Scan for the cell matching the given text and deliver its (X, Y) coordinate at center. 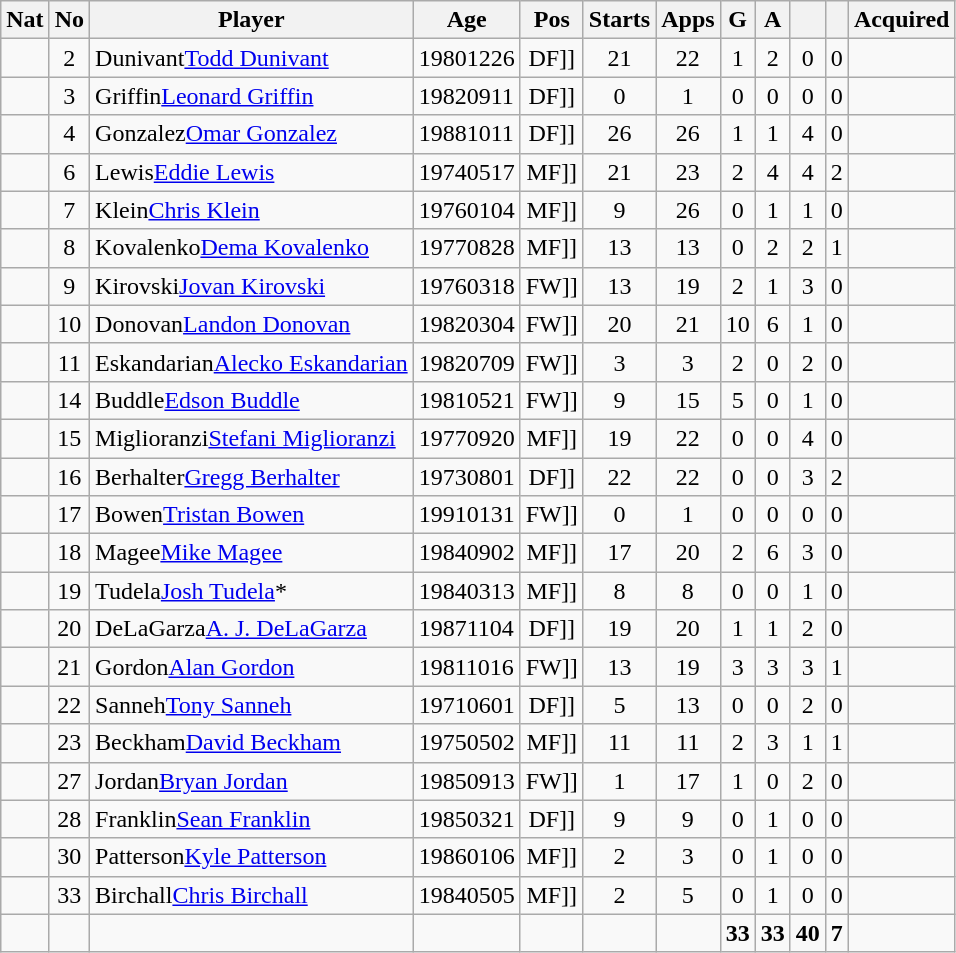
BowenTristan Bowen (252, 515)
14 (69, 400)
DeLaGarzaA. J. DeLaGarza (252, 629)
27 (69, 781)
No (69, 20)
A (772, 20)
BirchallChris Birchall (252, 895)
19850321 (466, 819)
18 (69, 553)
Player (252, 20)
KovalenkoDema Kovalenko (252, 248)
19850913 (466, 781)
Pos (552, 20)
19910131 (466, 515)
SannehTony Sanneh (252, 705)
Apps (688, 20)
19760318 (466, 286)
MageeMike Magee (252, 553)
19840505 (466, 895)
Nat (25, 20)
Starts (619, 20)
19770828 (466, 248)
DunivantTodd Dunivant (252, 58)
BuddleEdson Buddle (252, 400)
19860106 (466, 857)
40 (808, 933)
BeckhamDavid Beckham (252, 743)
19820911 (466, 96)
TudelaJosh Tudela* (252, 591)
19740517 (466, 172)
19801226 (466, 58)
19710601 (466, 705)
KleinChris Klein (252, 210)
19840313 (466, 591)
Acquired (902, 20)
KirovskiJovan Kirovski (252, 286)
19820709 (466, 362)
19810521 (466, 400)
19881011 (466, 134)
MiglioranziStefani Miglioranzi (252, 438)
DonovanLandon Donovan (252, 324)
G (738, 20)
19760104 (466, 210)
GonzalezOmar Gonzalez (252, 134)
19750502 (466, 743)
FranklinSean Franklin (252, 819)
Age (466, 20)
BerhalterGregg Berhalter (252, 477)
PattersonKyle Patterson (252, 857)
LewisEddie Lewis (252, 172)
19811016 (466, 667)
JordanBryan Jordan (252, 781)
28 (69, 819)
19820304 (466, 324)
GriffinLeonard Griffin (252, 96)
19730801 (466, 477)
19770920 (466, 438)
19871104 (466, 629)
GordonAlan Gordon (252, 667)
EskandarianAlecko Eskandarian (252, 362)
30 (69, 857)
19840902 (466, 553)
16 (69, 477)
